Search for the cell housing the specified text and yield its [x, y] center coordinate. 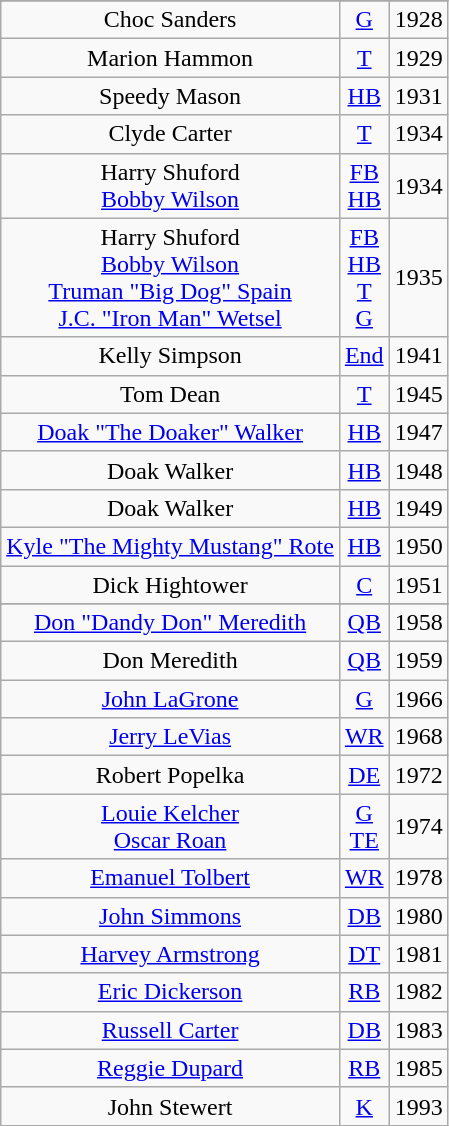
1982 [418, 992]
1935 [418, 278]
1929 [418, 58]
1948 [418, 470]
K [364, 1106]
Emanuel Tolbert [170, 878]
1968 [418, 737]
1958 [418, 623]
FBHB [364, 186]
Clyde Carter [170, 134]
1983 [418, 1030]
Don Meredith [170, 661]
Kelly Simpson [170, 356]
DE [364, 775]
John Simmons [170, 916]
1947 [418, 432]
FBHBTG [364, 278]
End [364, 356]
Speedy Mason [170, 96]
Robert Popelka [170, 775]
1950 [418, 546]
1980 [418, 916]
1978 [418, 878]
Doak "The Doaker" Walker [170, 432]
Harvey Armstrong [170, 954]
Jerry LeVias [170, 737]
DT [364, 954]
C [364, 585]
Reggie Dupard [170, 1068]
1959 [418, 661]
1974 [418, 826]
GTE [364, 826]
Eric Dickerson [170, 992]
John Stewert [170, 1106]
Kyle "The Mighty Mustang" Rote [170, 546]
1931 [418, 96]
1966 [418, 699]
1941 [418, 356]
Russell Carter [170, 1030]
1981 [418, 954]
John LaGrone [170, 699]
Dick Hightower [170, 585]
Choc Sanders [170, 20]
Marion Hammon [170, 58]
Harry ShufordBobby WilsonTruman "Big Dog" SpainJ.C. "Iron Man" Wetsel [170, 278]
1951 [418, 585]
1949 [418, 508]
Tom Dean [170, 394]
Louie KelcherOscar Roan [170, 826]
1972 [418, 775]
Don "Dandy Don" Meredith [170, 623]
1928 [418, 20]
1985 [418, 1068]
1945 [418, 394]
Harry ShufordBobby Wilson [170, 186]
1993 [418, 1106]
